Pinpoint the cell where the given text exists, returning its [x, y] midpoint coordinate. 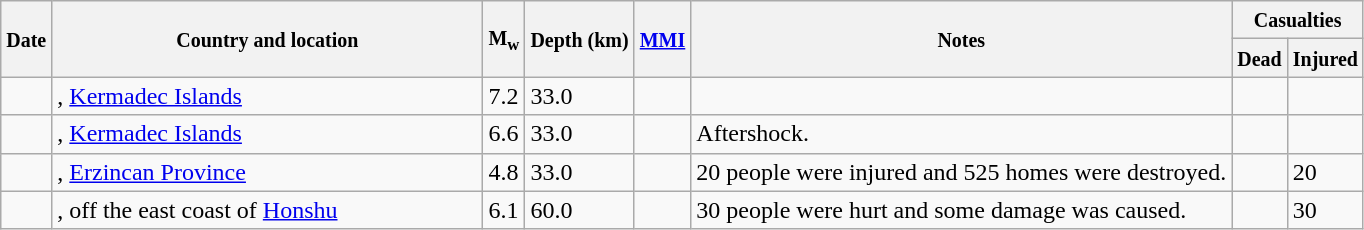
6.6 [504, 134]
, Erzincan Province [268, 172]
Depth (km) [580, 39]
Date [26, 39]
, off the east coast of Honshu [268, 210]
Notes [962, 39]
Country and location [268, 39]
Dead [1260, 58]
30 people were hurt and some damage was caused. [962, 210]
7.2 [504, 96]
4.8 [504, 172]
MMI [662, 39]
Casualties [1298, 20]
Mw [504, 39]
Injured [1325, 58]
60.0 [580, 210]
Aftershock. [962, 134]
20 people were injured and 525 homes were destroyed. [962, 172]
20 [1325, 172]
6.1 [504, 210]
30 [1325, 210]
